Return the [x, y] coordinate for the center point of the cell that contains the specified text.  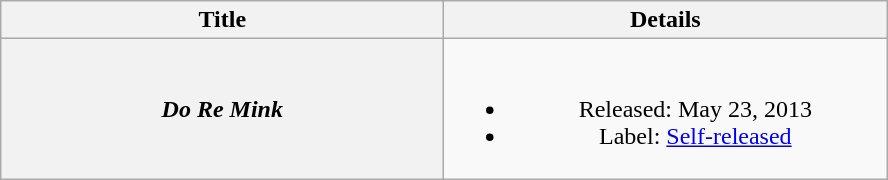
Details [666, 20]
Title [222, 20]
Do Re Mink [222, 109]
Released: May 23, 2013Label: Self-released [666, 109]
